Capture the cell that displays the provided text and extract its (X, Y) central coordinate. 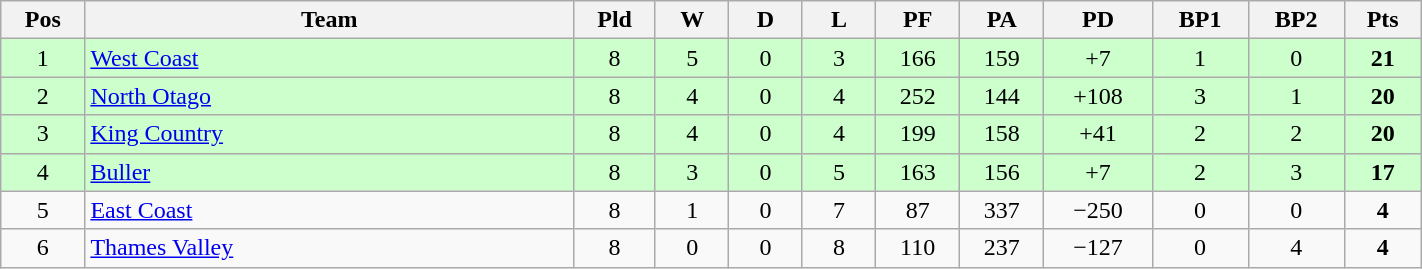
110 (918, 248)
Pts (1382, 20)
237 (1002, 248)
21 (1382, 58)
BP2 (1296, 20)
87 (918, 210)
+108 (1098, 96)
Pld (615, 20)
−250 (1098, 210)
East Coast (330, 210)
North Otago (330, 96)
156 (1002, 172)
Pos (43, 20)
Thames Valley (330, 248)
163 (918, 172)
252 (918, 96)
L (838, 20)
Buller (330, 172)
BP1 (1200, 20)
PF (918, 20)
6 (43, 248)
D (766, 20)
158 (1002, 134)
PD (1098, 20)
West Coast (330, 58)
+41 (1098, 134)
W (692, 20)
Team (330, 20)
7 (838, 210)
17 (1382, 172)
−127 (1098, 248)
337 (1002, 210)
PA (1002, 20)
199 (918, 134)
159 (1002, 58)
King Country (330, 134)
166 (918, 58)
144 (1002, 96)
